Extract the (X, Y) coordinate from the center of the cell holding the provided text.  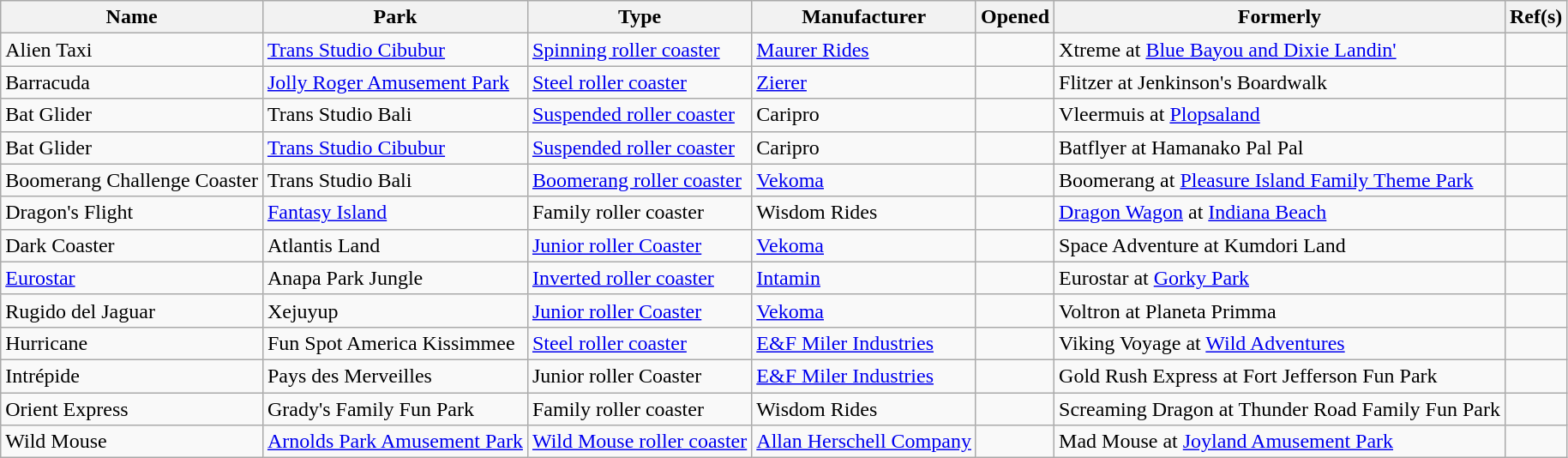
Space Adventure at Kumdori Land (1280, 245)
Ref(s) (1535, 17)
Intamin (864, 278)
Boomerang roller coaster (640, 180)
Batflyer at Hamanako Pal Pal (1280, 148)
Spinning roller coaster (640, 50)
Park (394, 17)
Jolly Roger Amusement Park (394, 82)
Dark Coaster (132, 245)
Anapa Park Jungle (394, 278)
Dragon Wagon at Indiana Beach (1280, 213)
Type (640, 17)
Pays des Merveilles (394, 376)
Wild Mouse roller coaster (640, 442)
Barracuda (132, 82)
Eurostar (132, 278)
Gold Rush Express at Fort Jefferson Fun Park (1280, 376)
Boomerang at Pleasure Island Family Theme Park (1280, 180)
Fun Spot America Kissimmee (394, 343)
Screaming Dragon at Thunder Road Family Fun Park (1280, 409)
Inverted roller coaster (640, 278)
Name (132, 17)
Wild Mouse (132, 442)
Alien Taxi (132, 50)
Intrépide (132, 376)
Viking Voyage at Wild Adventures (1280, 343)
Hurricane (132, 343)
Dragon's Flight (132, 213)
Manufacturer (864, 17)
Formerly (1280, 17)
Eurostar at Gorky Park (1280, 278)
Opened (1015, 17)
Maurer Rides (864, 50)
Mad Mouse at Joyland Amusement Park (1280, 442)
Grady's Family Fun Park (394, 409)
Vleermuis at Plopsaland (1280, 115)
Voltron at Planeta Primma (1280, 310)
Xejuyup (394, 310)
Xtreme at Blue Bayou and Dixie Landin' (1280, 50)
Fantasy Island (394, 213)
Orient Express (132, 409)
Arnolds Park Amusement Park (394, 442)
Boomerang Challenge Coaster (132, 180)
Allan Herschell Company (864, 442)
Atlantis Land (394, 245)
Rugido del Jaguar (132, 310)
Flitzer at Jenkinson's Boardwalk (1280, 82)
Zierer (864, 82)
